Pinpoint the cell where the given text exists, returning its (x, y) midpoint coordinate. 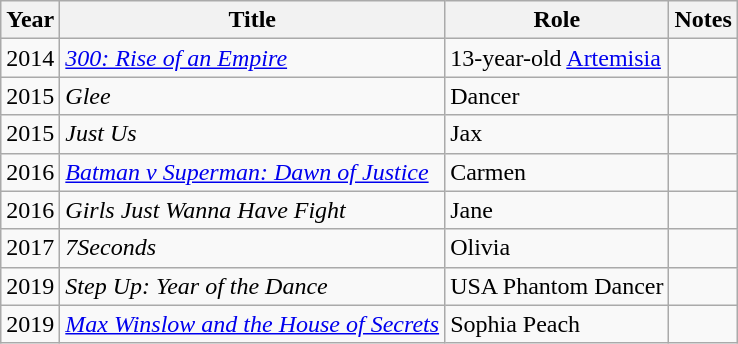
Glee (252, 96)
Role (557, 20)
Just Us (252, 134)
13-year-old Artemisia (557, 58)
7Seconds (252, 248)
USA Phantom Dancer (557, 286)
300: Rise of an Empire (252, 58)
Batman v Superman: Dawn of Justice (252, 172)
Year (30, 20)
Girls Just Wanna Have Fight (252, 210)
Dancer (557, 96)
Jane (557, 210)
Step Up: Year of the Dance (252, 286)
Notes (703, 20)
Sophia Peach (557, 324)
Carmen (557, 172)
2014 (30, 58)
Max Winslow and the House of Secrets (252, 324)
Title (252, 20)
Jax (557, 134)
2017 (30, 248)
Olivia (557, 248)
